Provide the [X, Y] coordinate of the cell's center where the given text is located.  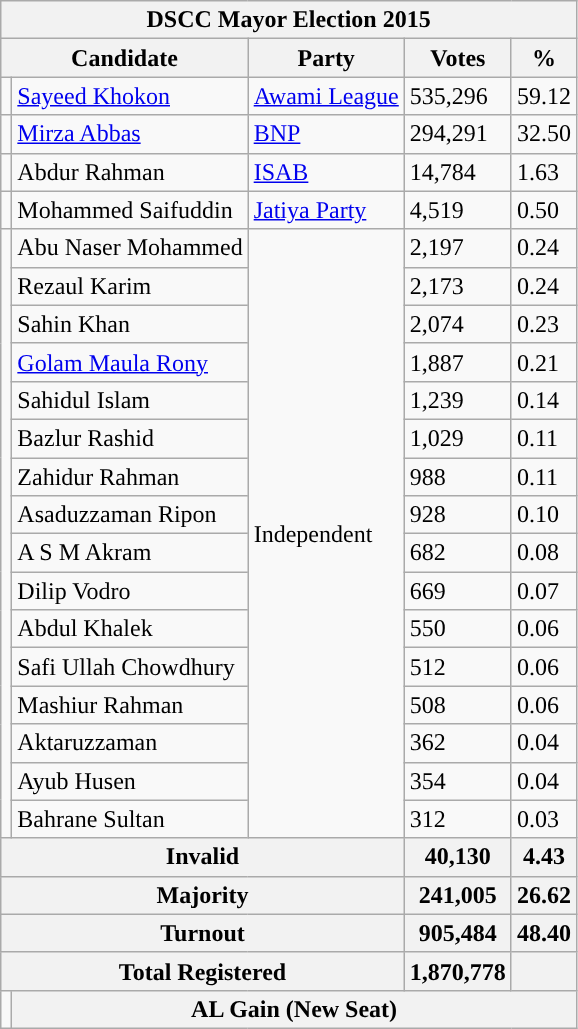
0.07 [544, 591]
A S M Akram [130, 553]
BNP [326, 134]
Ayub Husen [130, 781]
1.63 [544, 172]
682 [458, 553]
535,296 [458, 96]
Abu Naser Mohammed [130, 248]
Independent [326, 534]
1,239 [458, 400]
Awami League [326, 96]
Invalid [203, 857]
ISAB [326, 172]
Dilip Vodro [130, 591]
0.03 [544, 819]
AL Gain (New Seat) [294, 1009]
550 [458, 629]
26.62 [544, 895]
Majority [203, 895]
0.21 [544, 362]
241,005 [458, 895]
Jatiya Party [326, 210]
1,029 [458, 438]
Rezaul Karim [130, 286]
Bahrane Sultan [130, 819]
Asaduzzaman Ripon [130, 515]
Bazlur Rashid [130, 438]
312 [458, 819]
Abdur Rahman [130, 172]
Golam Maula Rony [130, 362]
Sahin Khan [130, 324]
0.08 [544, 553]
928 [458, 515]
40,130 [458, 857]
508 [458, 705]
0.50 [544, 210]
669 [458, 591]
294,291 [458, 134]
362 [458, 743]
Sahidul Islam [130, 400]
354 [458, 781]
Aktaruzzaman [130, 743]
2,173 [458, 286]
Safi Ullah Chowdhury [130, 667]
DSCC Mayor Election 2015 [289, 20]
4,519 [458, 210]
Abdul Khalek [130, 629]
32.50 [544, 134]
Sayeed Khokon [130, 96]
0.23 [544, 324]
988 [458, 477]
Turnout [203, 933]
1,870,778 [458, 971]
14,784 [458, 172]
1,887 [458, 362]
Candidate [124, 58]
Party [326, 58]
Total Registered [203, 971]
Mohammed Saifuddin [130, 210]
% [544, 58]
Mirza Abbas [130, 134]
905,484 [458, 933]
Votes [458, 58]
59.12 [544, 96]
0.14 [544, 400]
512 [458, 667]
2,074 [458, 324]
2,197 [458, 248]
Mashiur Rahman [130, 705]
4.43 [544, 857]
0.10 [544, 515]
Zahidur Rahman [130, 477]
48.40 [544, 933]
